Identify which cell holds the provided text, then report its [x, y] central coordinate. 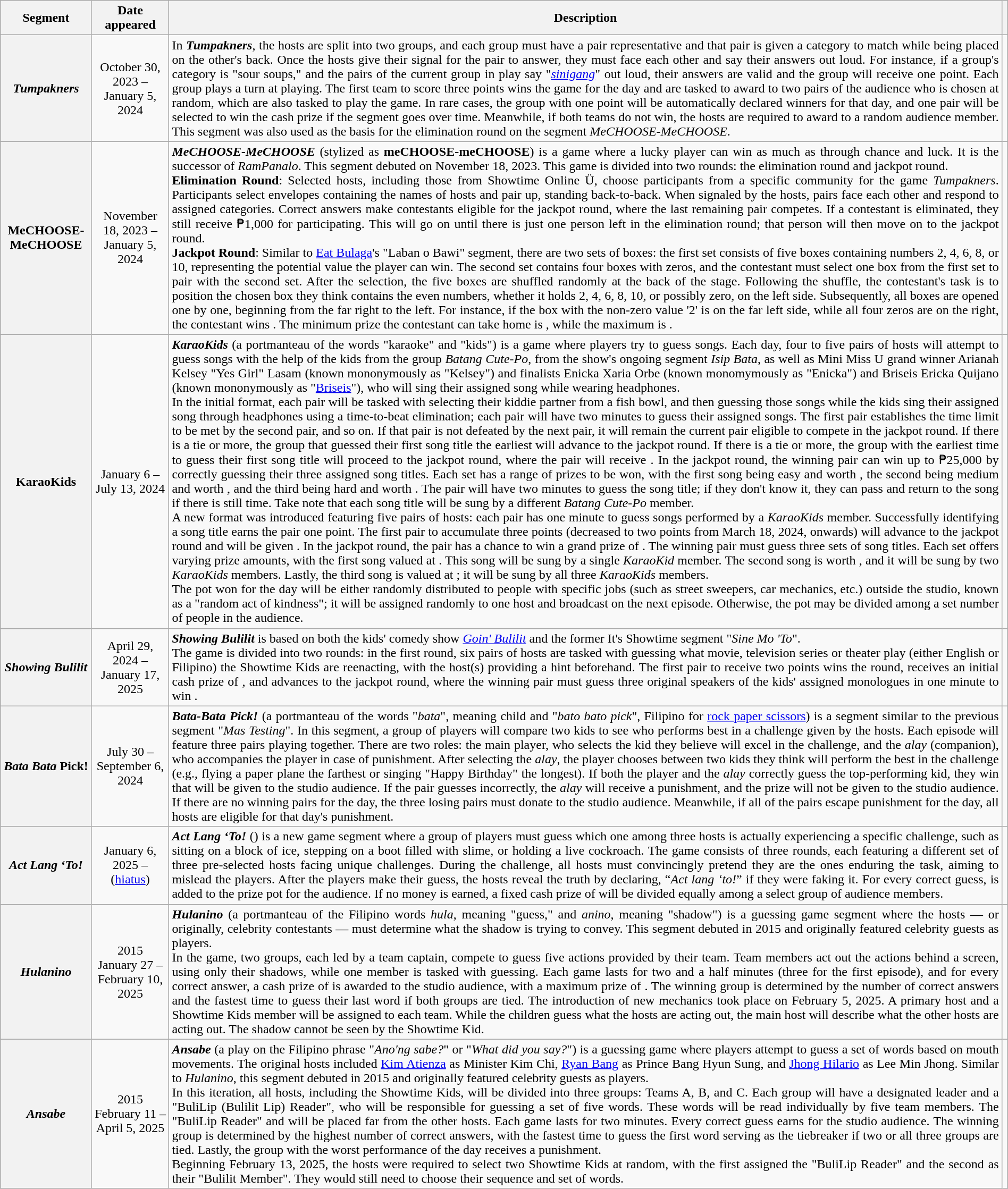
November 18, 2023 – January 5, 2024 [130, 238]
KaraoKids [46, 482]
MeCHOOSE-MeCHOOSE [46, 238]
Act Lang ‘To! [46, 865]
2015 January 27 – February 10, 2025 [130, 972]
Hulanino [46, 972]
April 29, 2024 – January 17, 2025 [130, 667]
Bata Bata Pick! [46, 766]
2015 February 11 – April 5, 2025 [130, 1114]
Ansabe [46, 1114]
Showing Bulilit [46, 667]
January 6 – July 13, 2024 [130, 482]
Segment [46, 18]
July 30 – September 6, 2024 [130, 766]
Description [585, 18]
Tumpakners [46, 88]
October 30, 2023 – January 5, 2024 [130, 88]
Date appeared [130, 18]
January 6, 2025 – (hiatus) [130, 865]
